Return (X, Y) of the center of cell containing provided text 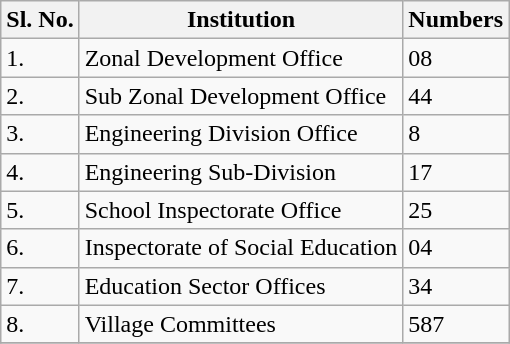
Zonal Development Office (241, 58)
34 (456, 286)
17 (456, 172)
Engineering Sub-Division (241, 172)
5. (40, 210)
6. (40, 248)
4. (40, 172)
School Inspectorate Office (241, 210)
08 (456, 58)
Sub Zonal Development Office (241, 96)
04 (456, 248)
8 (456, 134)
Education Sector Offices (241, 286)
Institution (241, 20)
587 (456, 324)
Engineering Division Office (241, 134)
8. (40, 324)
25 (456, 210)
3. (40, 134)
44 (456, 96)
Sl. No. (40, 20)
Numbers (456, 20)
Village Committees (241, 324)
1. (40, 58)
7. (40, 286)
2. (40, 96)
Inspectorate of Social Education (241, 248)
